Locate the cell with the specified text and output its (x, y) center coordinate. 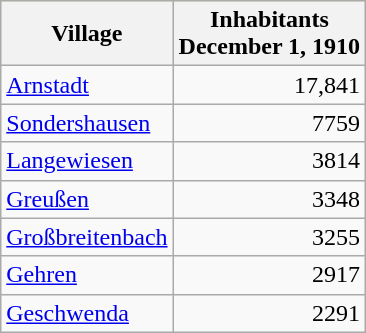
Geschwenda (87, 313)
3348 (270, 199)
Sondershausen (87, 123)
Greußen (87, 199)
Großbreitenbach (87, 237)
Arnstadt (87, 85)
2291 (270, 313)
3814 (270, 161)
17,841 (270, 85)
Gehren (87, 275)
Village (87, 34)
InhabitantsDecember 1, 1910 (270, 34)
Langewiesen (87, 161)
7759 (270, 123)
2917 (270, 275)
3255 (270, 237)
